Scan for the cell matching the given text and deliver its (x, y) coordinate at center. 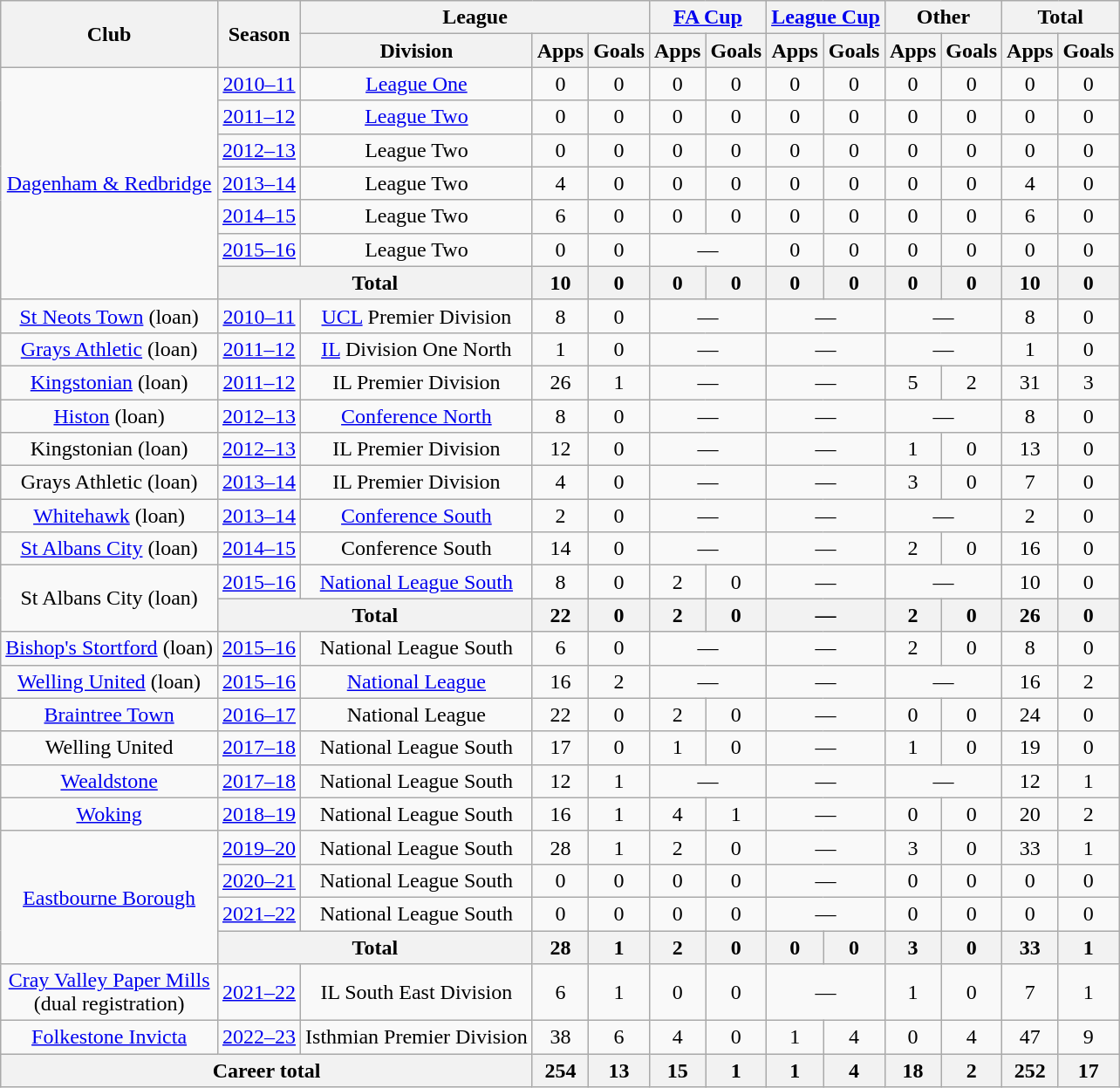
UCL Premier Division (417, 316)
League (475, 17)
Bishop's Stortford (loan) (110, 648)
14 (560, 549)
Club (110, 34)
Eastbourne Borough (110, 897)
5 (912, 382)
Braintree Town (110, 715)
Season (258, 34)
252 (1030, 1071)
Isthmian Premier Division (417, 1037)
Woking (110, 814)
9 (1089, 1037)
2019–20 (258, 847)
Folkestone Invicta (110, 1037)
IL Division One North (417, 349)
Career total (267, 1071)
Other (943, 17)
Welling United (110, 748)
2020–21 (258, 880)
254 (560, 1071)
Division (417, 51)
IL South East Division (417, 993)
2022–23 (258, 1037)
Wealdstone (110, 781)
Conference North (417, 416)
24 (1030, 715)
47 (1030, 1037)
18 (912, 1071)
31 (1030, 382)
Dagenham & Redbridge (110, 183)
15 (677, 1071)
38 (560, 1037)
FA Cup (707, 17)
2016–17 (258, 715)
St Neots Town (loan) (110, 316)
19 (1030, 748)
Whitehawk (loan) (110, 516)
20 (1030, 814)
Cray Valley Paper Mills(dual registration) (110, 993)
League One (417, 84)
Welling United (loan) (110, 681)
Histon (loan) (110, 416)
League Cup (826, 17)
2018–19 (258, 814)
